Identify which cell holds the provided text, then report its [x, y] central coordinate. 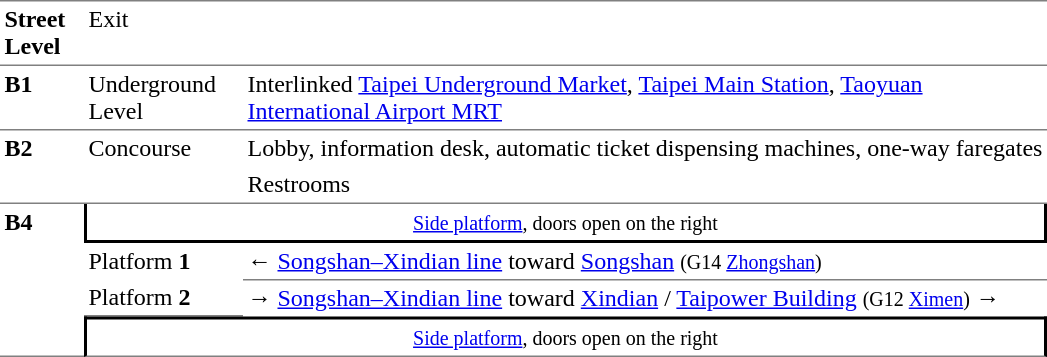
B1 [42, 98]
B2 [42, 167]
Underground Level [164, 98]
Exit [164, 33]
B4 [42, 280]
→ Songshan–Xindian line toward Xindian / Taipower Building (G12 Ximen) → [645, 298]
Street Level [42, 33]
Platform 2 [164, 298]
Platform 1 [164, 261]
← Songshan–Xindian line toward Songshan (G14 Zhongshan) [645, 261]
Lobby, information desk, automatic ticket dispensing machines, one-way faregates [645, 148]
Interlinked Taipei Underground Market, Taipei Main Station, Taoyuan International Airport MRT [645, 98]
Concourse [164, 167]
Restrooms [645, 185]
